Detect which cell encompasses the target text, then output its (x, y) center coordinate. 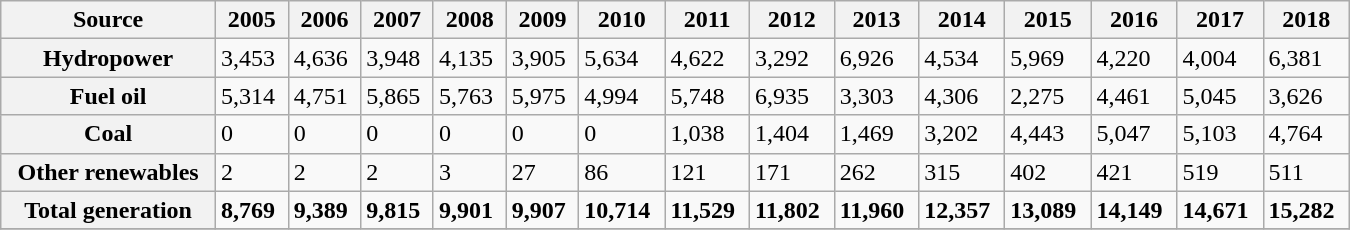
4,751 (324, 96)
Total generation (108, 210)
2005 (252, 20)
2018 (1306, 20)
519 (1220, 172)
5,969 (1048, 58)
Source (108, 20)
511 (1306, 172)
3,202 (962, 134)
5,103 (1220, 134)
5,763 (470, 96)
4,220 (1134, 58)
6,381 (1306, 58)
5,314 (252, 96)
4,764 (1306, 134)
262 (876, 172)
2,275 (1048, 96)
2007 (398, 20)
4,306 (962, 96)
11,529 (708, 210)
5,634 (622, 58)
Fuel oil (108, 96)
3,292 (792, 58)
121 (708, 172)
2006 (324, 20)
5,748 (708, 96)
2010 (622, 20)
27 (542, 172)
171 (792, 172)
3,905 (542, 58)
10,714 (622, 210)
2008 (470, 20)
1,469 (876, 134)
2009 (542, 20)
13,089 (1048, 210)
5,047 (1134, 134)
9,389 (324, 210)
9,815 (398, 210)
4,994 (622, 96)
86 (622, 172)
2017 (1220, 20)
421 (1134, 172)
6,926 (876, 58)
2013 (876, 20)
2012 (792, 20)
11,802 (792, 210)
4,443 (1048, 134)
2011 (708, 20)
Other renewables (108, 172)
4,004 (1220, 58)
8,769 (252, 210)
15,282 (1306, 210)
315 (962, 172)
4,534 (962, 58)
1,404 (792, 134)
3,626 (1306, 96)
5,045 (1220, 96)
4,622 (708, 58)
Coal (108, 134)
1,038 (708, 134)
5,865 (398, 96)
2016 (1134, 20)
14,671 (1220, 210)
6,935 (792, 96)
Hydropower (108, 58)
3 (470, 172)
5,975 (542, 96)
3,948 (398, 58)
9,907 (542, 210)
9,901 (470, 210)
4,135 (470, 58)
3,453 (252, 58)
2015 (1048, 20)
14,149 (1134, 210)
4,461 (1134, 96)
11,960 (876, 210)
4,636 (324, 58)
3,303 (876, 96)
2014 (962, 20)
12,357 (962, 210)
402 (1048, 172)
